Return the (x, y) coordinate for the center point of the cell that contains the specified text.  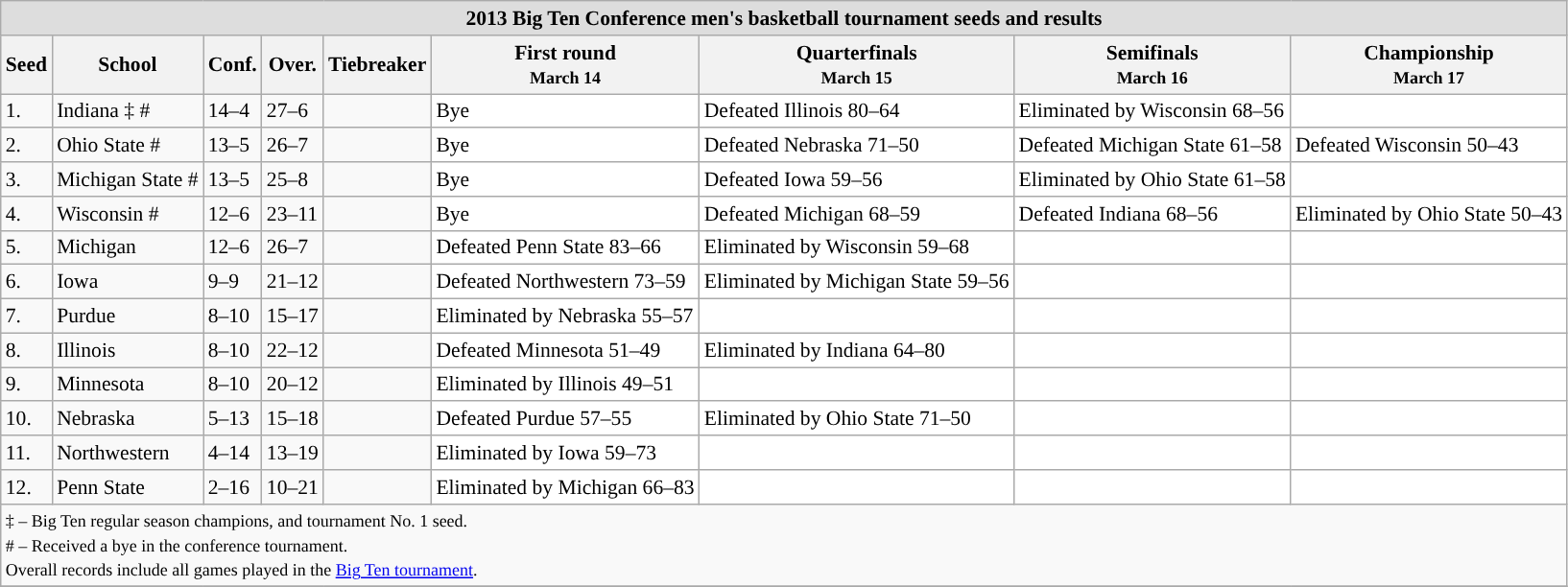
10. (27, 419)
Eliminated by Indiana 64–80 (857, 350)
Defeated Michigan 68–59 (857, 214)
25–8 (293, 179)
2–16 (232, 487)
Illinois (128, 350)
Defeated Penn State 83–66 (564, 247)
Wisconsin # (128, 214)
Eliminated by Iowa 59–73 (564, 453)
Defeated Iowa 59–56 (857, 179)
SemifinalsMarch 16 (1152, 65)
Conf. (232, 65)
15–18 (293, 419)
Eliminated by Michigan State 59–56 (857, 282)
23–11 (293, 214)
6. (27, 282)
22–12 (293, 350)
Michigan (128, 247)
Penn State (128, 487)
Ohio State # (128, 146)
Minnesota (128, 385)
Eliminated by Ohio State 61–58 (1152, 179)
Eliminated by Michigan 66–83 (564, 487)
Defeated Nebraska 71–50 (857, 146)
Purdue (128, 317)
27–6 (293, 111)
5–13 (232, 419)
Northwestern (128, 453)
9. (27, 385)
Eliminated by Illinois 49–51 (564, 385)
Indiana ‡ # (128, 111)
Defeated Michigan State 61–58 (1152, 146)
13–19 (293, 453)
2013 Big Ten Conference men's basketball tournament seeds and results (784, 18)
7. (27, 317)
20–12 (293, 385)
Seed (27, 65)
Eliminated by Wisconsin 59–68 (857, 247)
Defeated Minnesota 51–49 (564, 350)
9–9 (232, 282)
10–21 (293, 487)
QuarterfinalsMarch 15 (857, 65)
8. (27, 350)
Defeated Illinois 80–64 (857, 111)
4. (27, 214)
Eliminated by Nebraska 55–57 (564, 317)
4–14 (232, 453)
12. (27, 487)
Michigan State # (128, 179)
Defeated Indiana 68–56 (1152, 214)
First roundMarch 14 (564, 65)
21–12 (293, 282)
15–17 (293, 317)
Eliminated by Ohio State 71–50 (857, 419)
Tiebreaker (377, 65)
14–4 (232, 111)
Iowa (128, 282)
Defeated Northwestern 73–59 (564, 282)
2. (27, 146)
Eliminated by Wisconsin 68–56 (1152, 111)
11. (27, 453)
Defeated Purdue 57–55 (564, 419)
Nebraska (128, 419)
Eliminated by Ohio State 50–43 (1429, 214)
1. (27, 111)
Over. (293, 65)
ChampionshipMarch 17 (1429, 65)
3. (27, 179)
School (128, 65)
5. (27, 247)
Defeated Wisconsin 50–43 (1429, 146)
